Find where the given text appears and provide that cell's center as (x, y) coordinate. 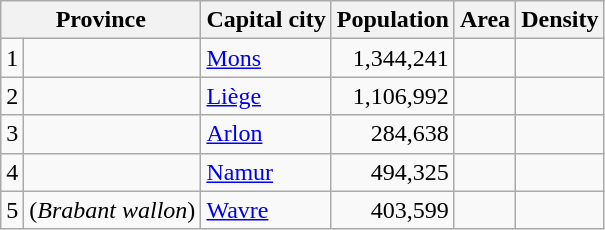
Area (484, 20)
Mons (266, 58)
1 (12, 58)
Wavre (266, 210)
3 (12, 134)
Province (101, 20)
(Brabant wallon) (112, 210)
Density (560, 20)
1,106,992 (392, 96)
494,325 (392, 172)
Arlon (266, 134)
Capital city (266, 20)
Liège (266, 96)
Namur (266, 172)
2 (12, 96)
284,638 (392, 134)
4 (12, 172)
403,599 (392, 210)
Population (392, 20)
5 (12, 210)
1,344,241 (392, 58)
